For the text-containing cell, return its midpoint in (X, Y) coordinate format. 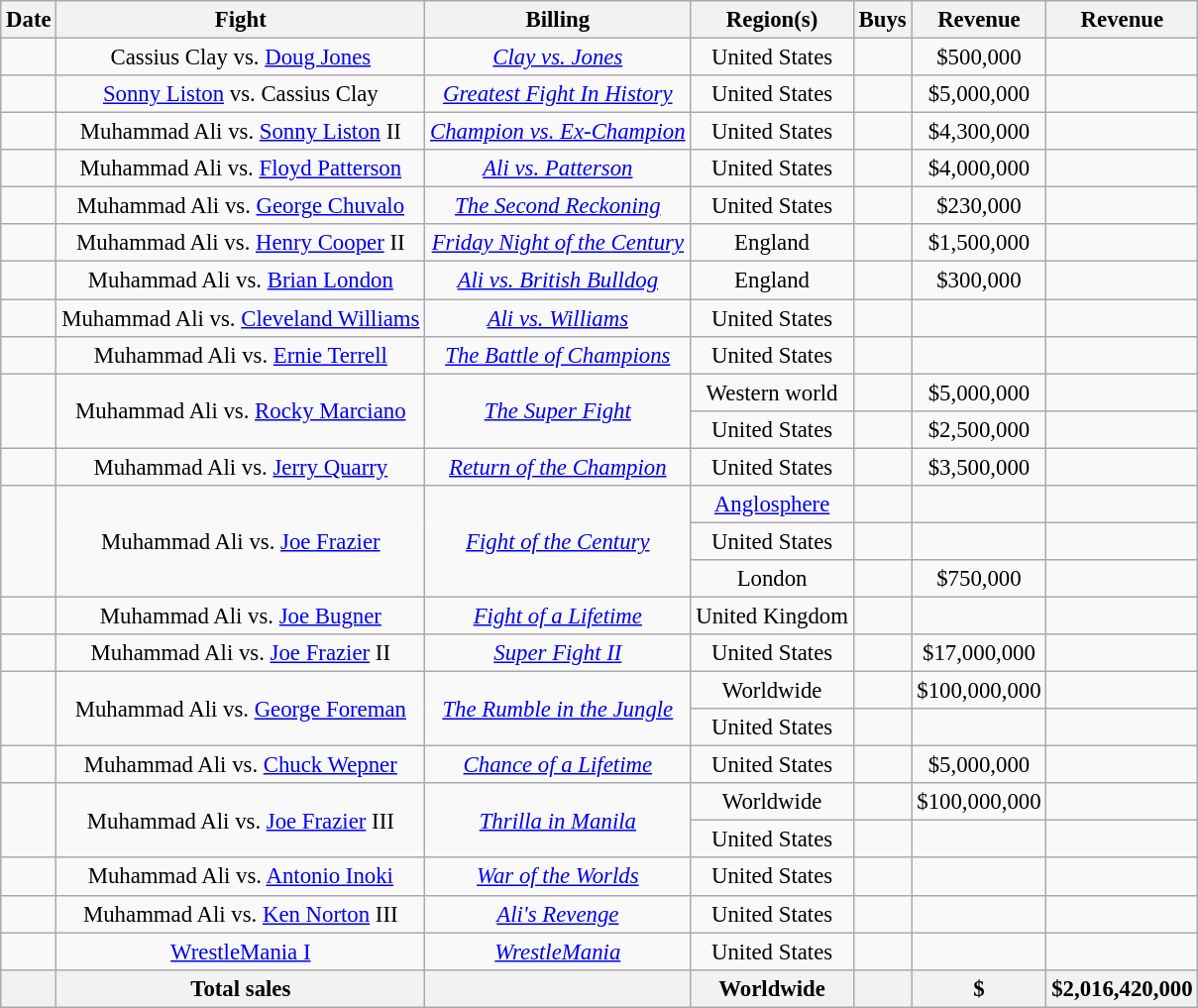
Champion vs. Ex-Champion (558, 132)
$230,000 (979, 206)
Billing (558, 20)
$500,000 (979, 57)
Muhammad Ali vs. Joe Frazier (241, 541)
Thrilla in Manila (558, 821)
Buys (882, 20)
Anglosphere (772, 504)
WrestleMania (558, 952)
Super Fight II (558, 653)
Sonny Liston vs. Cassius Clay (241, 94)
The Battle of Champions (558, 355)
$4,300,000 (979, 132)
Return of the Champion (558, 467)
Muhammad Ali vs. Joe Frazier II (241, 653)
Total sales (241, 988)
Muhammad Ali vs. Antonio Inoki (241, 877)
Ali vs. Williams (558, 318)
Fight of the Century (558, 541)
Muhammad Ali vs. George Chuvalo (241, 206)
War of the Worlds (558, 877)
Muhammad Ali vs. Ernie Terrell (241, 355)
$ (979, 988)
Clay vs. Jones (558, 57)
Cassius Clay vs. Doug Jones (241, 57)
Muhammad Ali vs. Joe Bugner (241, 616)
Muhammad Ali vs. Cleveland Williams (241, 318)
Ali's Revenge (558, 914)
The Second Reckoning (558, 206)
$4,000,000 (979, 168)
Muhammad Ali vs. Jerry Quarry (241, 467)
Muhammad Ali vs. Joe Frazier III (241, 821)
Greatest Fight In History (558, 94)
The Super Fight (558, 410)
Fight (241, 20)
$1,500,000 (979, 243)
Muhammad Ali vs. Floyd Patterson (241, 168)
Ali vs. Patterson (558, 168)
$750,000 (979, 579)
Friday Night of the Century (558, 243)
Ali vs. British Bulldog (558, 280)
$17,000,000 (979, 653)
$2,500,000 (979, 429)
Muhammad Ali vs. Henry Cooper II (241, 243)
Date (29, 20)
WrestleMania I (241, 952)
Muhammad Ali vs. Rocky Marciano (241, 410)
Chance of a Lifetime (558, 765)
Muhammad Ali vs. Chuck Wepner (241, 765)
London (772, 579)
Muhammad Ali vs. George Foreman (241, 710)
Muhammad Ali vs. Ken Norton III (241, 914)
United Kingdom (772, 616)
Western world (772, 392)
Fight of a Lifetime (558, 616)
Region(s) (772, 20)
Muhammad Ali vs. Brian London (241, 280)
$2,016,420,000 (1122, 988)
Muhammad Ali vs. Sonny Liston II (241, 132)
$3,500,000 (979, 467)
The Rumble in the Jungle (558, 710)
$300,000 (979, 280)
